Provide the [X, Y] coordinate of the cell's center where the given text is located.  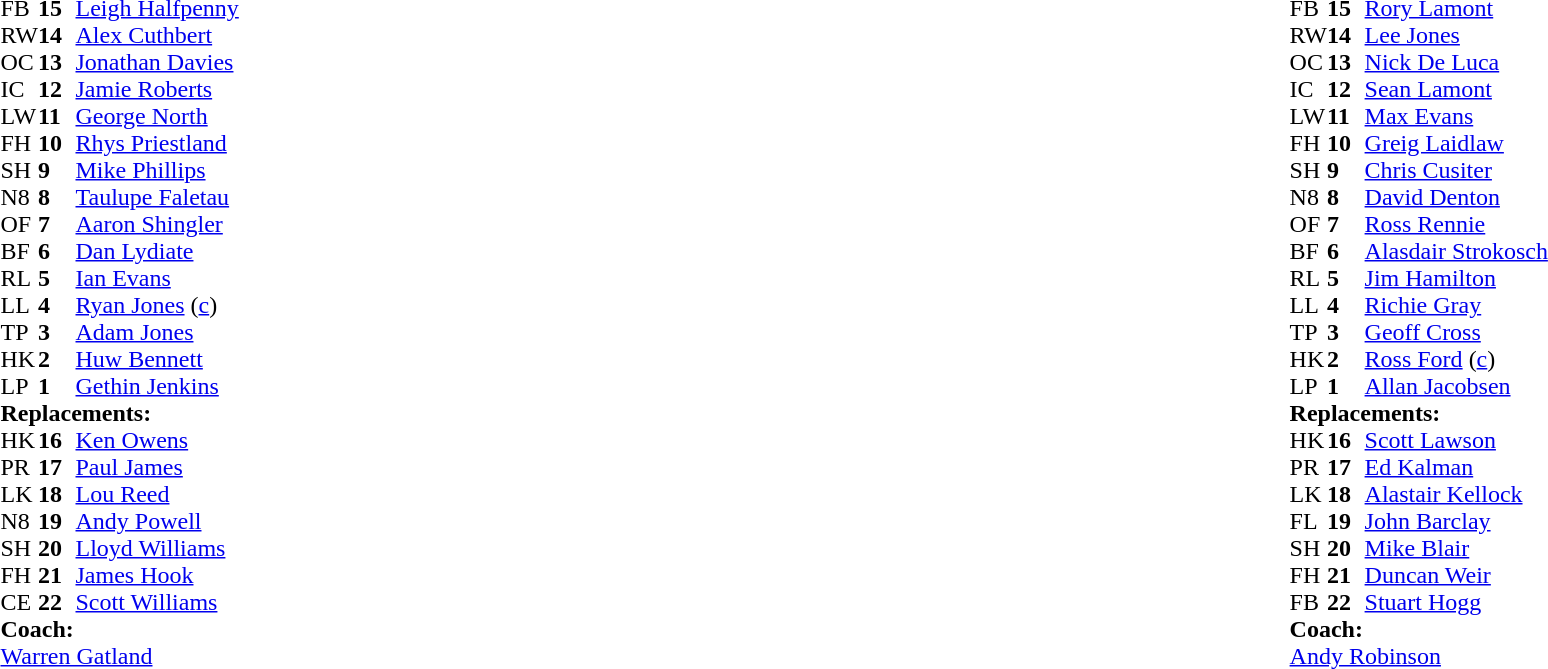
FL [1309, 522]
Taulupe Faletau [158, 198]
Andy Robinson [1419, 656]
Alasdair Strokosch [1456, 252]
Jim Hamilton [1456, 278]
Nick De Luca [1456, 62]
FB [1309, 602]
Allan Jacobsen [1456, 386]
Ross Rennie [1456, 224]
Lee Jones [1456, 36]
Ed Kalman [1456, 468]
Duncan Weir [1456, 576]
Ross Ford (c) [1456, 360]
Chris Cusiter [1456, 170]
David Denton [1456, 198]
Dan Lydiate [158, 252]
Max Evans [1456, 116]
John Barclay [1456, 522]
Ian Evans [158, 278]
Scott Williams [158, 602]
James Hook [158, 576]
Adam Jones [158, 332]
CE [19, 602]
Lou Reed [158, 494]
Geoff Cross [1456, 332]
Mike Blair [1456, 548]
Jamie Roberts [158, 90]
Warren Gatland [119, 656]
George North [158, 116]
Rhys Priestland [158, 144]
Aaron Shingler [158, 224]
Ryan Jones (c) [158, 306]
Andy Powell [158, 522]
Huw Bennett [158, 360]
Alex Cuthbert [158, 36]
Scott Lawson [1456, 440]
Greig Laidlaw [1456, 144]
Jonathan Davies [158, 62]
Alastair Kellock [1456, 494]
Paul James [158, 468]
Sean Lamont [1456, 90]
Richie Gray [1456, 306]
Ken Owens [158, 440]
Mike Phillips [158, 170]
Stuart Hogg [1456, 602]
Lloyd Williams [158, 548]
Gethin Jenkins [158, 386]
